Search for the cell housing the specified text and yield its (x, y) center coordinate. 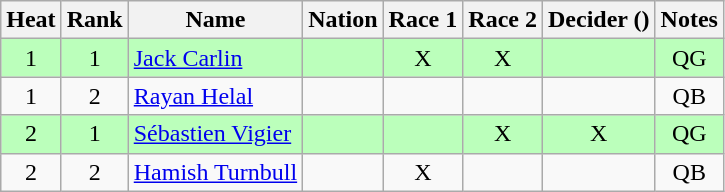
Decider () (600, 20)
Name (215, 20)
Rayan Helal (215, 96)
Heat (31, 20)
Hamish Turnbull (215, 172)
Sébastien Vigier (215, 134)
Notes (689, 20)
Race 2 (503, 20)
Jack Carlin (215, 58)
Nation (343, 20)
Race 1 (423, 20)
Rank (94, 20)
